Pinpoint the cell where the given text exists, returning its (x, y) midpoint coordinate. 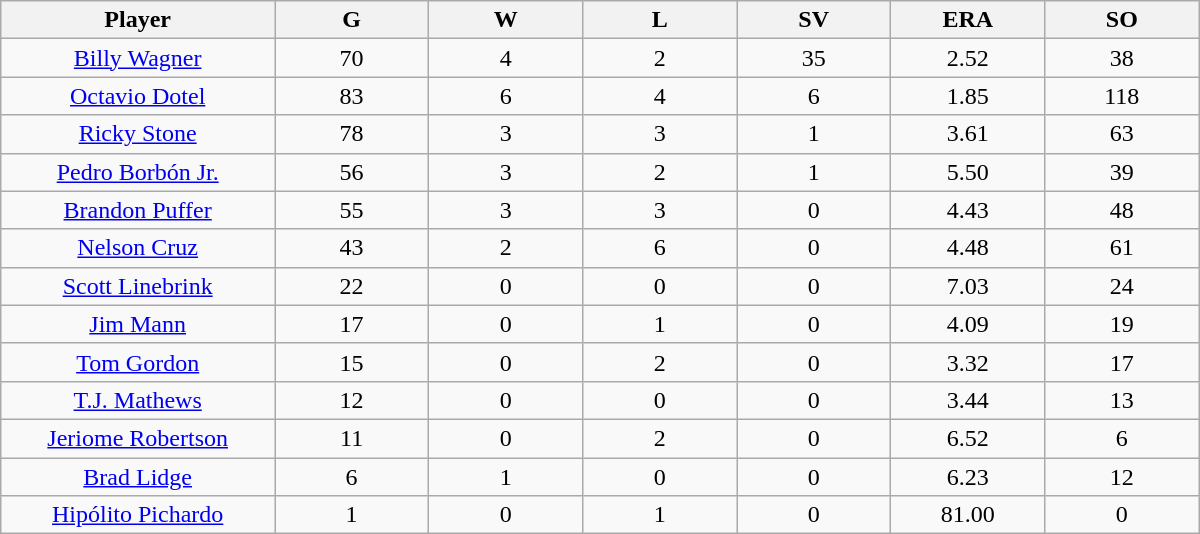
48 (1122, 210)
Pedro Borbón Jr. (138, 172)
Jeriome Robertson (138, 438)
T.J. Mathews (138, 400)
11 (352, 438)
ERA (968, 20)
4.48 (968, 248)
81.00 (968, 515)
W (506, 20)
43 (352, 248)
6.23 (968, 477)
78 (352, 134)
63 (1122, 134)
55 (352, 210)
1.85 (968, 96)
Nelson Cruz (138, 248)
5.50 (968, 172)
SV (814, 20)
4.09 (968, 324)
6.52 (968, 438)
19 (1122, 324)
83 (352, 96)
38 (1122, 58)
7.03 (968, 286)
3.61 (968, 134)
3.32 (968, 362)
39 (1122, 172)
4.43 (968, 210)
Octavio Dotel (138, 96)
70 (352, 58)
L (660, 20)
13 (1122, 400)
56 (352, 172)
Scott Linebrink (138, 286)
35 (814, 58)
Tom Gordon (138, 362)
Brad Lidge (138, 477)
Hipólito Pichardo (138, 515)
61 (1122, 248)
15 (352, 362)
Player (138, 20)
SO (1122, 20)
2.52 (968, 58)
22 (352, 286)
G (352, 20)
Ricky Stone (138, 134)
Jim Mann (138, 324)
24 (1122, 286)
3.44 (968, 400)
Billy Wagner (138, 58)
118 (1122, 96)
Brandon Puffer (138, 210)
